Find where the given text appears and provide that cell's center as [x, y] coordinate. 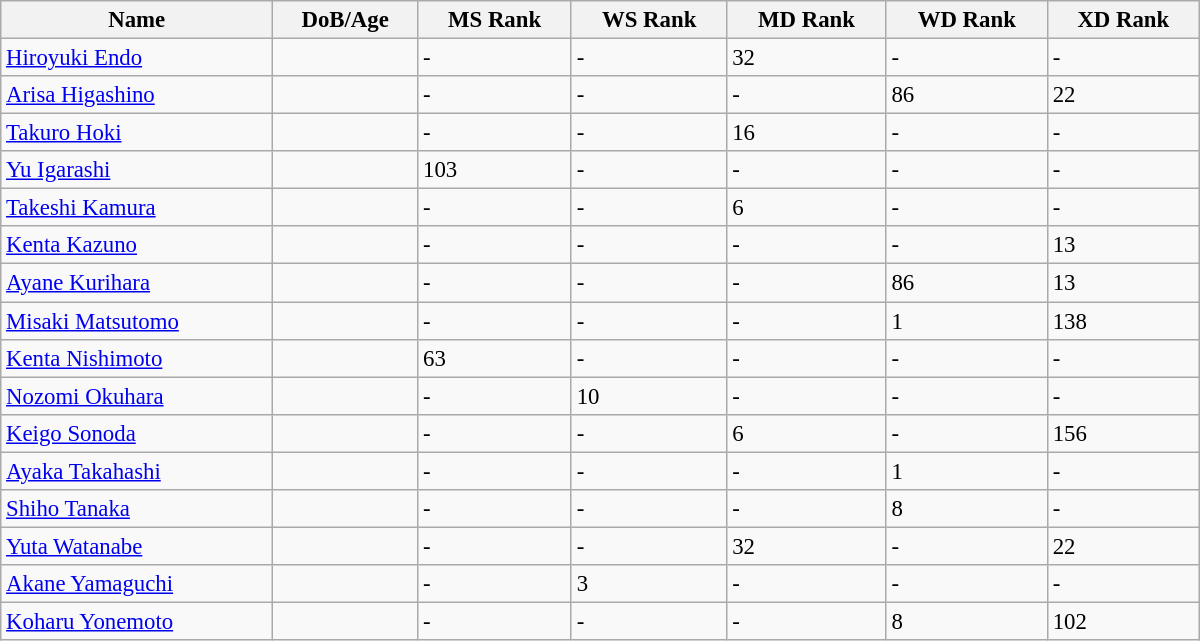
Hiroyuki Endo [137, 58]
Ayaka Takahashi [137, 471]
Akane Yamaguchi [137, 584]
103 [495, 170]
Nozomi Okuhara [137, 396]
63 [495, 358]
Kenta Nishimoto [137, 358]
XD Rank [1123, 20]
156 [1123, 433]
DoB/Age [346, 20]
Name [137, 20]
Arisa Higashino [137, 95]
Ayane Kurihara [137, 283]
138 [1123, 321]
10 [649, 396]
Keigo Sonoda [137, 433]
MS Rank [495, 20]
Yuta Watanabe [137, 546]
16 [806, 133]
WD Rank [966, 20]
102 [1123, 621]
Misaki Matsutomo [137, 321]
WS Rank [649, 20]
Shiho Tanaka [137, 509]
3 [649, 584]
Yu Igarashi [137, 170]
Takuro Hoki [137, 133]
Koharu Yonemoto [137, 621]
MD Rank [806, 20]
Takeshi Kamura [137, 208]
Kenta Kazuno [137, 245]
